Return the [x, y] coordinate for the center point of the cell that contains the specified text.  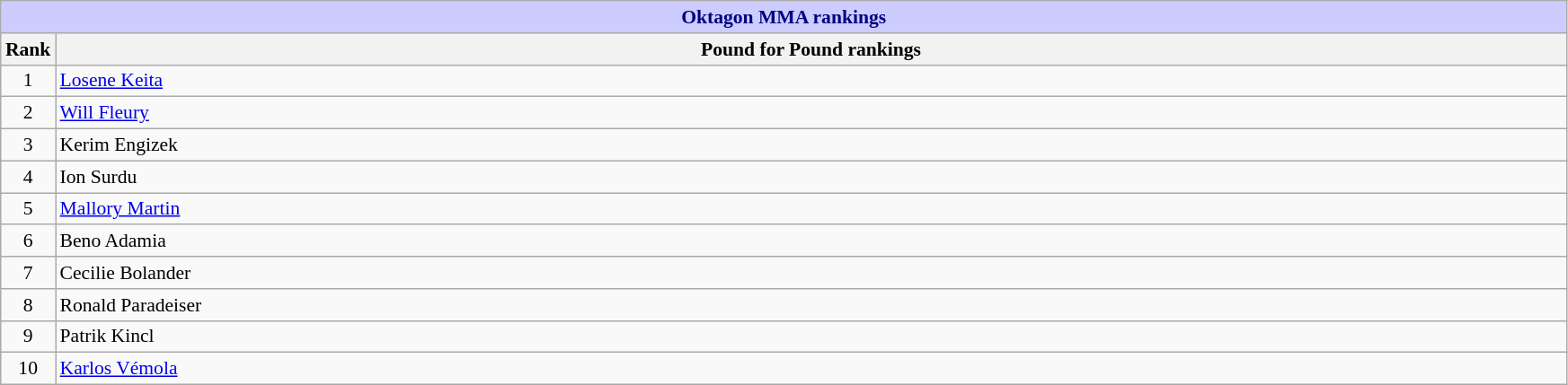
Ion Surdu [811, 177]
Beno Adamia [811, 241]
1 [29, 81]
Patrik Kincl [811, 337]
Losene Keita [811, 81]
Pound for Pound rankings [811, 49]
8 [29, 305]
7 [29, 273]
Will Fleury [811, 113]
Karlos Vémola [811, 369]
10 [29, 369]
2 [29, 113]
4 [29, 177]
6 [29, 241]
Rank [29, 49]
Kerim Engizek [811, 145]
Cecilie Bolander [811, 273]
5 [29, 209]
Mallory Martin [811, 209]
3 [29, 145]
9 [29, 337]
Oktagon MMA rankings [784, 17]
Ronald Paradeiser [811, 305]
